Return [X, Y] of the center of cell containing provided text 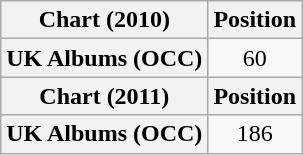
Chart (2011) [104, 96]
Chart (2010) [104, 20]
186 [255, 134]
60 [255, 58]
